Identify which cell holds the provided text, then report its (x, y) central coordinate. 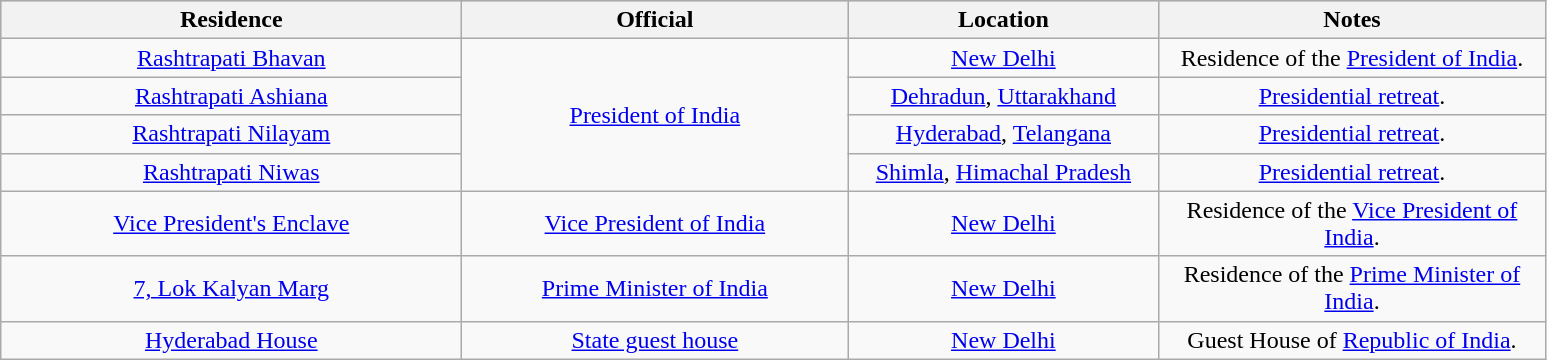
President of India (655, 115)
Rashtrapati Niwas (232, 172)
Shimla, Himachal Pradesh (1004, 172)
Dehradun, Uttarakhand (1004, 96)
State guest house (655, 340)
Hyderabad, Telangana (1004, 134)
Residence of the Prime Minister of India. (1352, 288)
Prime Minister of India (655, 288)
Vice President's Enclave (232, 224)
Guest House of Republic of India. (1352, 340)
Residence of the President of India. (1352, 58)
Hyderabad House (232, 340)
Residence of the Vice President of India. (1352, 224)
Notes (1352, 20)
Rashtrapati Bhavan (232, 58)
7, Lok Kalyan Marg (232, 288)
Location (1004, 20)
Vice President of India (655, 224)
Official (655, 20)
Rashtrapati Ashiana (232, 96)
Residence (232, 20)
Rashtrapati Nilayam (232, 134)
